Locate the cell with the specified text and output its (x, y) center coordinate. 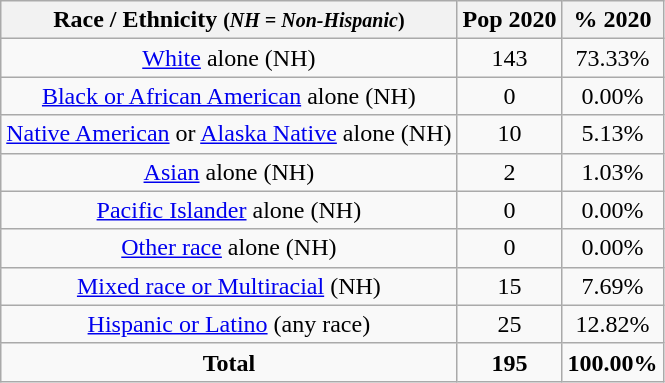
15 (510, 286)
Other race alone (NH) (229, 248)
5.13% (612, 134)
White alone (NH) (229, 58)
143 (510, 58)
2 (510, 172)
Black or African American alone (NH) (229, 96)
Asian alone (NH) (229, 172)
% 2020 (612, 20)
Mixed race or Multiracial (NH) (229, 286)
Native American or Alaska Native alone (NH) (229, 134)
Race / Ethnicity (NH = Non-Hispanic) (229, 20)
1.03% (612, 172)
25 (510, 324)
Total (229, 362)
Pacific Islander alone (NH) (229, 210)
Hispanic or Latino (any race) (229, 324)
100.00% (612, 362)
12.82% (612, 324)
Pop 2020 (510, 20)
195 (510, 362)
73.33% (612, 58)
10 (510, 134)
7.69% (612, 286)
